Output the (x, y) coordinate of the center of the cell containing the given text.  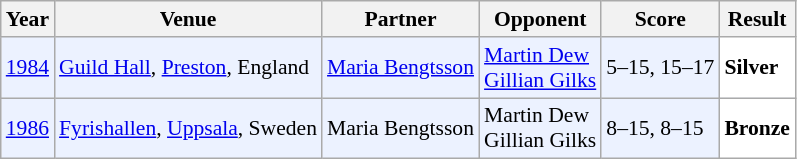
Year (28, 19)
5–15, 15–17 (660, 68)
Silver (757, 68)
Fyrishallen, Uppsala, Sweden (188, 128)
Venue (188, 19)
Result (757, 19)
Partner (400, 19)
8–15, 8–15 (660, 128)
Bronze (757, 128)
Guild Hall, Preston, England (188, 68)
Score (660, 19)
1984 (28, 68)
1986 (28, 128)
Opponent (540, 19)
